Locate the cell with the specified text and output its [X, Y] center coordinate. 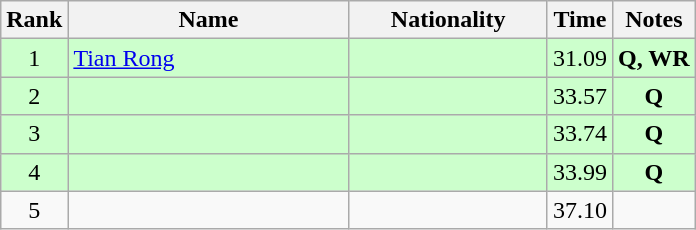
Nationality [448, 20]
Notes [654, 20]
Rank [34, 20]
4 [34, 172]
37.10 [580, 210]
33.74 [580, 134]
31.09 [580, 58]
2 [34, 96]
Time [580, 20]
33.99 [580, 172]
5 [34, 210]
33.57 [580, 96]
Q, WR [654, 58]
3 [34, 134]
1 [34, 58]
Name [208, 20]
Tian Rong [208, 58]
